For the text-containing cell, return its midpoint in [x, y] coordinate format. 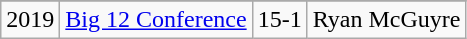
Ryan McGuyre [386, 20]
15-1 [280, 20]
2019 [30, 20]
Big 12 Conference [156, 20]
